Detect which cell encompasses the target text, then output its [X, Y] center coordinate. 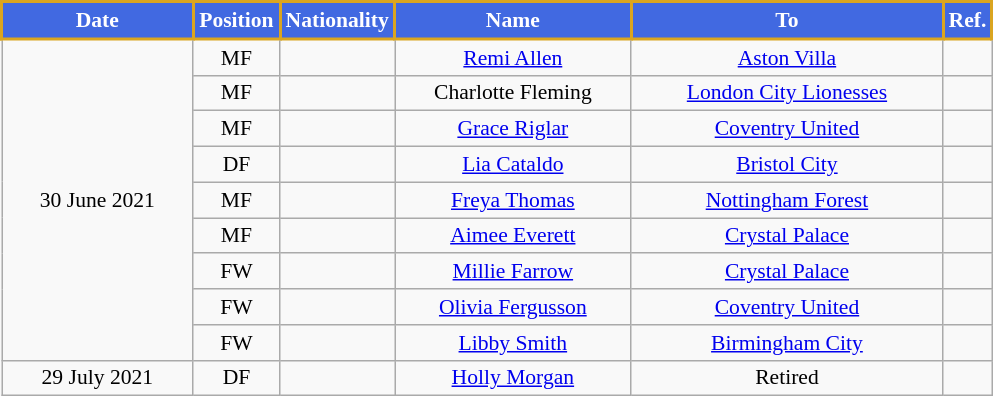
Birmingham City [787, 343]
Nationality [338, 20]
Charlotte Fleming [514, 93]
Libby Smith [514, 343]
Bristol City [787, 165]
Aston Villa [787, 57]
To [787, 20]
Name [514, 20]
Date [98, 20]
30 June 2021 [98, 200]
Position [236, 20]
Lia Cataldo [514, 165]
London City Lionesses [787, 93]
Aimee Everett [514, 236]
29 July 2021 [98, 378]
Remi Allen [514, 57]
Freya Thomas [514, 200]
Retired [787, 378]
Ref. [968, 20]
Olivia Fergusson [514, 307]
Nottingham Forest [787, 200]
Millie Farrow [514, 272]
Grace Riglar [514, 129]
Holly Morgan [514, 378]
